Output the [x, y] coordinate of the center of the cell containing the given text.  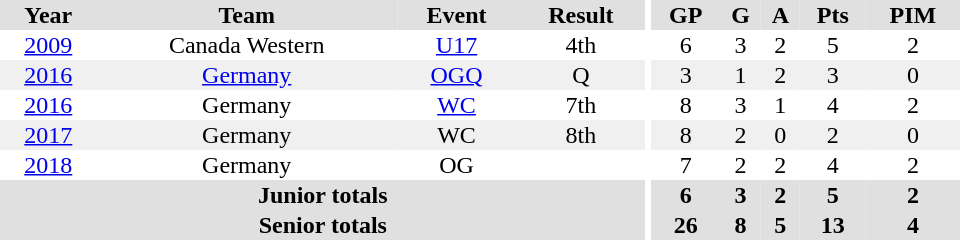
26 [686, 225]
7th [580, 105]
2017 [48, 135]
4th [580, 45]
13 [833, 225]
PIM [913, 15]
Senior totals [323, 225]
Team [247, 15]
2018 [48, 165]
2009 [48, 45]
Junior totals [323, 195]
Event [456, 15]
OG [456, 165]
Result [580, 15]
Q [580, 75]
Year [48, 15]
U17 [456, 45]
8th [580, 135]
GP [686, 15]
Canada Western [247, 45]
A [780, 15]
7 [686, 165]
Pts [833, 15]
G [740, 15]
OGQ [456, 75]
